Detect which cell encompasses the target text, then output its (X, Y) center coordinate. 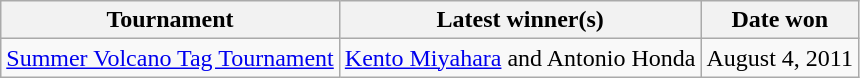
Tournament (170, 20)
Latest winner(s) (520, 20)
Summer Volcano Tag Tournament (170, 58)
Date won (780, 20)
August 4, 2011 (780, 58)
Kento Miyahara and Antonio Honda (520, 58)
